Locate the cell with the specified text and output its (X, Y) center coordinate. 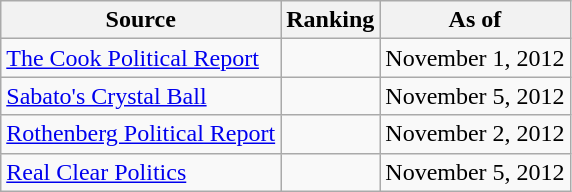
Source (141, 20)
Rothenberg Political Report (141, 134)
Ranking (330, 20)
Sabato's Crystal Ball (141, 96)
November 2, 2012 (475, 134)
The Cook Political Report (141, 58)
Real Clear Politics (141, 172)
As of (475, 20)
November 1, 2012 (475, 58)
